Determine the (X, Y) coordinate at the center of the cell enclosing the given text.  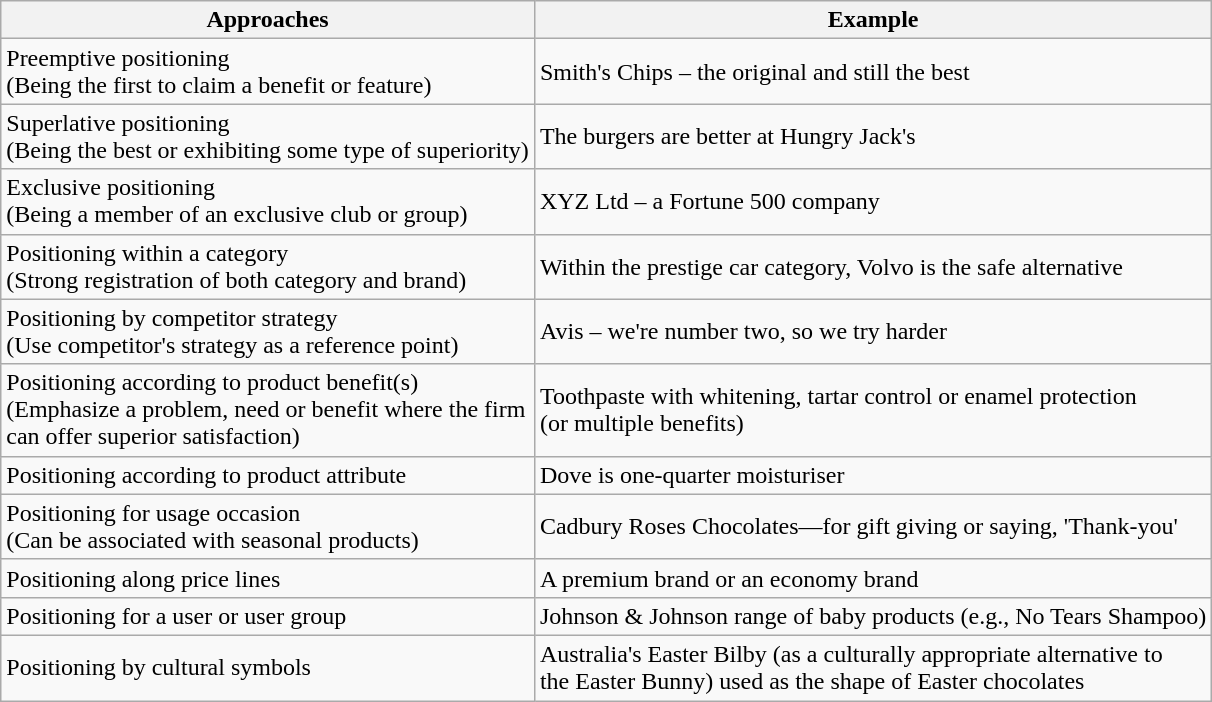
The burgers are better at Hungry Jack's (873, 136)
Approaches (268, 20)
Toothpaste with whitening, tartar control or enamel protection(or multiple benefits) (873, 410)
Positioning according to product benefit(s)(Emphasize a problem, need or benefit where the firmcan offer superior satisfaction) (268, 410)
Smith's Chips – the original and still the best (873, 72)
Positioning by cultural symbols (268, 668)
Positioning by competitor strategy(Use competitor's strategy as a reference point) (268, 332)
Avis – we're number two, so we try harder (873, 332)
Positioning within a category(Strong registration of both category and brand) (268, 266)
Within the prestige car category, Volvo is the safe alternative (873, 266)
Positioning for a user or user group (268, 616)
Johnson & Johnson range of baby products (e.g., No Tears Shampoo) (873, 616)
Positioning according to product attribute (268, 475)
Cadbury Roses Chocolates—for gift giving or saying, 'Thank-you' (873, 526)
Positioning along price lines (268, 578)
Dove is one-quarter moisturiser (873, 475)
XYZ Ltd – a Fortune 500 company (873, 202)
Australia's Easter Bilby (as a culturally appropriate alternative tothe Easter Bunny) used as the shape of Easter chocolates (873, 668)
Preemptive positioning(Being the first to claim a benefit or feature) (268, 72)
Superlative positioning(Being the best or exhibiting some type of superiority) (268, 136)
A premium brand or an economy brand (873, 578)
Positioning for usage occasion(Can be associated with seasonal products) (268, 526)
Example (873, 20)
Exclusive positioning(Being a member of an exclusive club or group) (268, 202)
